Locate the cell with the specified text and output its [x, y] center coordinate. 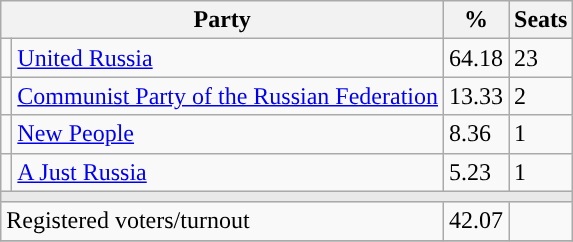
5.23 [476, 172]
A Just Russia [228, 172]
13.33 [476, 96]
64.18 [476, 58]
23 [541, 58]
United Russia [228, 58]
Seats [541, 20]
8.36 [476, 134]
New People [228, 134]
% [476, 20]
Communist Party of the Russian Federation [228, 96]
2 [541, 96]
Party [222, 20]
42.07 [476, 221]
Registered voters/turnout [222, 221]
